Pinpoint the cell where the given text exists, returning its [x, y] midpoint coordinate. 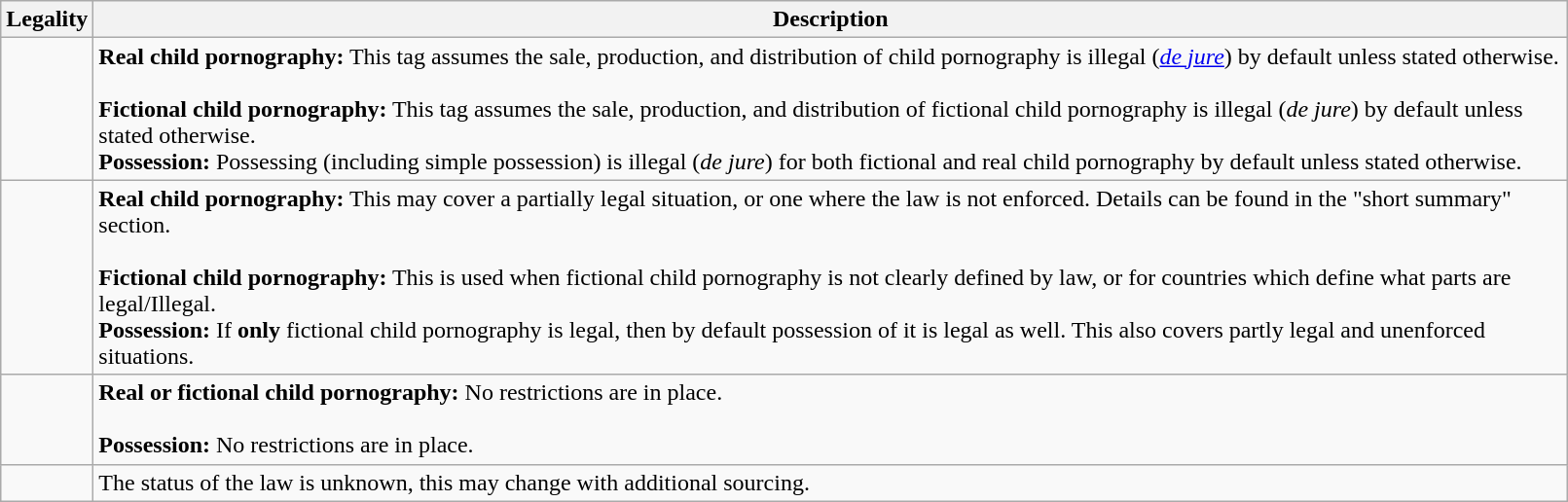
Legality [47, 19]
Description [831, 19]
The status of the law is unknown, this may change with additional sourcing. [831, 483]
Real or fictional child pornography: No restrictions are in place. Possession: No restrictions are in place. [831, 419]
